Pinpoint the cell where the given text exists, returning its [X, Y] midpoint coordinate. 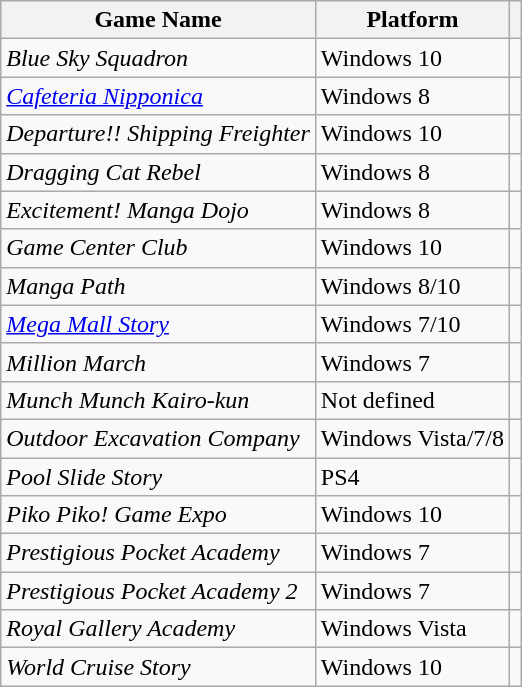
Platform [412, 20]
Prestigious Pocket Academy [158, 553]
Manga Path [158, 286]
Piko Piko! Game Expo [158, 515]
Not defined [412, 400]
Munch Munch Kairo-kun [158, 400]
PS4 [412, 477]
Blue Sky Squadron [158, 58]
Royal Gallery Academy [158, 629]
Departure!! Shipping Freighter [158, 134]
Excitement! Manga Dojo [158, 210]
Million March [158, 362]
Windows Vista [412, 629]
Pool Slide Story [158, 477]
World Cruise Story [158, 667]
Windows 8/10 [412, 286]
Outdoor Excavation Company [158, 438]
Game Name [158, 20]
Windows 7/10 [412, 324]
Game Center Club [158, 248]
Cafeteria Nipponica [158, 96]
Windows Vista/7/8 [412, 438]
Prestigious Pocket Academy 2 [158, 591]
Mega Mall Story [158, 324]
Dragging Cat Rebel [158, 172]
